Output the [X, Y] coordinate of the center of the cell containing the given text.  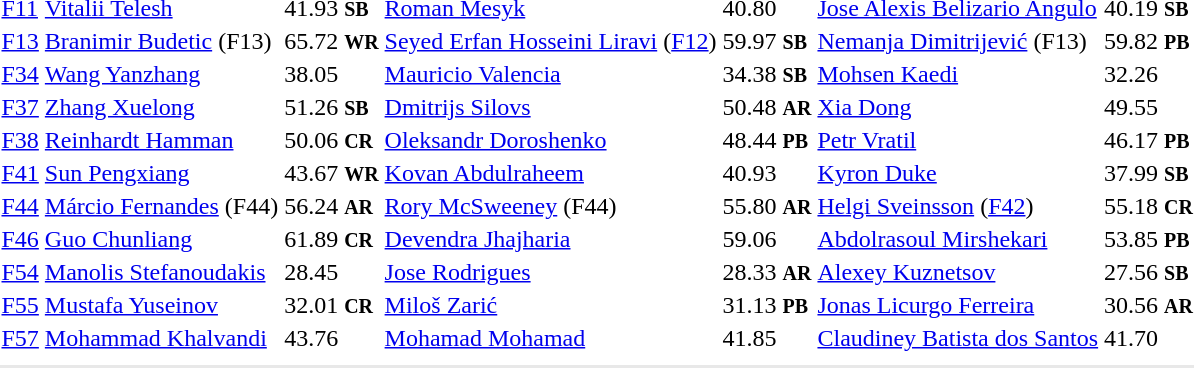
Devendra Jhajharia [550, 239]
Alexey Kuznetsov [958, 272]
Claudiney Batista dos Santos [958, 338]
Márcio Fernandes (F44) [161, 206]
Zhang Xuelong [161, 107]
Jonas Licurgo Ferreira [958, 305]
31.13 PB [767, 305]
Miloš Zarić [550, 305]
40.93 [767, 173]
28.45 [332, 272]
F44 [20, 206]
Mustafa Yuseinov [161, 305]
Oleksandr Doroshenko [550, 140]
Abdolrasoul Mirshekari [958, 239]
Manolis Stefanoudakis [161, 272]
Wang Yanzhang [161, 74]
56.24 AR [332, 206]
F34 [20, 74]
61.89 CR [332, 239]
38.05 [332, 74]
59.06 [767, 239]
Sun Pengxiang [161, 173]
65.72 WR [332, 41]
32.01 CR [332, 305]
Mauricio Valencia [550, 74]
F37 [20, 107]
F55 [20, 305]
Nemanja Dimitrijević (F13) [958, 41]
F46 [20, 239]
34.38 SB [767, 74]
43.67 WR [332, 173]
F38 [20, 140]
Seyed Erfan Hosseini Liravi (F12) [550, 41]
28.33 AR [767, 272]
Dmitrijs Silovs [550, 107]
F54 [20, 272]
F57 [20, 338]
F13 [20, 41]
Mohammad Khalvandi [161, 338]
50.48 AR [767, 107]
Rory McSweeney (F44) [550, 206]
51.26 SB [332, 107]
Jose Rodrigues [550, 272]
50.06 CR [332, 140]
Petr Vratil [958, 140]
Branimir Budetic (F13) [161, 41]
55.80 AR [767, 206]
Kovan Abdulraheem [550, 173]
Reinhardt Hamman [161, 140]
43.76 [332, 338]
59.97 SB [767, 41]
Xia Dong [958, 107]
41.85 [767, 338]
Guo Chunliang [161, 239]
Mohamad Mohamad [550, 338]
Kyron Duke [958, 173]
48.44 PB [767, 140]
Helgi Sveinsson (F42) [958, 206]
Mohsen Kaedi [958, 74]
F41 [20, 173]
